Pinpoint the cell where the given text exists, returning its (x, y) midpoint coordinate. 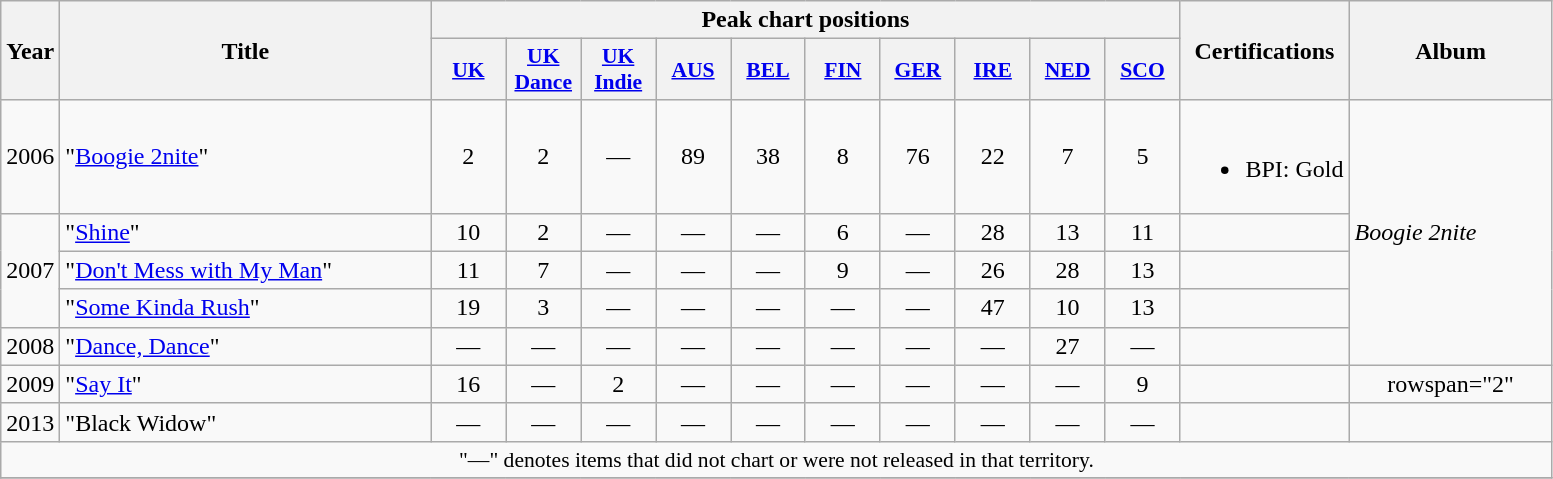
"—" denotes items that did not chart or were not released in that territory. (776, 459)
BPI: Gold (1264, 156)
26 (992, 270)
"Boogie 2nite" (246, 156)
GER (918, 70)
UKDance (544, 70)
2008 (30, 346)
"Say It" (246, 384)
Album (1450, 50)
2009 (30, 384)
Boogie 2nite (1450, 232)
27 (1068, 346)
NED (1068, 70)
76 (918, 156)
47 (992, 308)
rowspan="2" (1450, 384)
89 (694, 156)
38 (768, 156)
"Shine" (246, 232)
"Black Widow" (246, 422)
IRE (992, 70)
UKIndie (618, 70)
2006 (30, 156)
6 (842, 232)
BEL (768, 70)
FIN (842, 70)
3 (544, 308)
5 (1142, 156)
2013 (30, 422)
AUS (694, 70)
"Don't Mess with My Man" (246, 270)
UK (468, 70)
Title (246, 50)
"Some Kinda Rush" (246, 308)
Certifications (1264, 50)
"Dance, Dance" (246, 346)
2007 (30, 270)
16 (468, 384)
19 (468, 308)
22 (992, 156)
SCO (1142, 70)
8 (842, 156)
Peak chart positions (806, 20)
Year (30, 50)
